Find where the given text appears and provide that cell's center as [X, Y] coordinate. 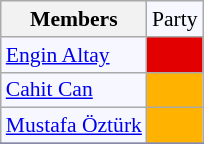
Cahit Can [74, 90]
Party [175, 19]
Engin Altay [74, 55]
Mustafa Öztürk [74, 126]
Members [74, 19]
